Extract the (X, Y) coordinate from the center of the cell holding the provided text.  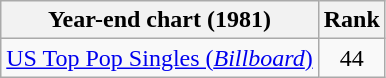
Rank (352, 20)
44 (352, 58)
Year-end chart (1981) (160, 20)
US Top Pop Singles (Billboard) (160, 58)
